Pinpoint the cell where the given text exists, returning its (x, y) midpoint coordinate. 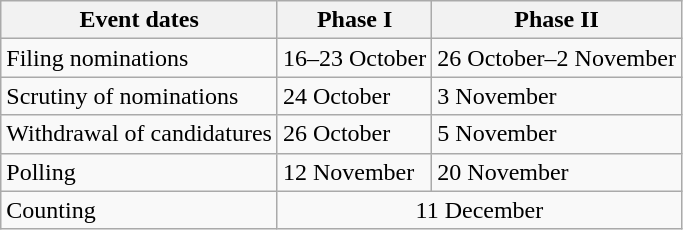
Phase II (557, 20)
5 November (557, 134)
12 November (354, 172)
11 December (479, 210)
Counting (140, 210)
3 November (557, 96)
26 October (354, 134)
16–23 October (354, 58)
Event dates (140, 20)
20 November (557, 172)
Polling (140, 172)
Scrutiny of nominations (140, 96)
Phase I (354, 20)
26 October–2 November (557, 58)
24 October (354, 96)
Filing nominations (140, 58)
Withdrawal of candidatures (140, 134)
